Provide the [x, y] coordinate of the cell's center where the given text is located.  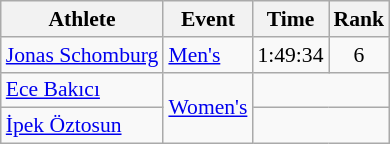
Jonas Schomburg [82, 55]
Women's [208, 108]
Men's [208, 55]
Athlete [82, 19]
1:49:34 [290, 55]
İpek Öztosun [82, 126]
Rank [360, 19]
Event [208, 19]
6 [360, 55]
Time [290, 19]
Ece Bakıcı [82, 90]
